From the cell containing the given text, extract its center point as [x, y] coordinate. 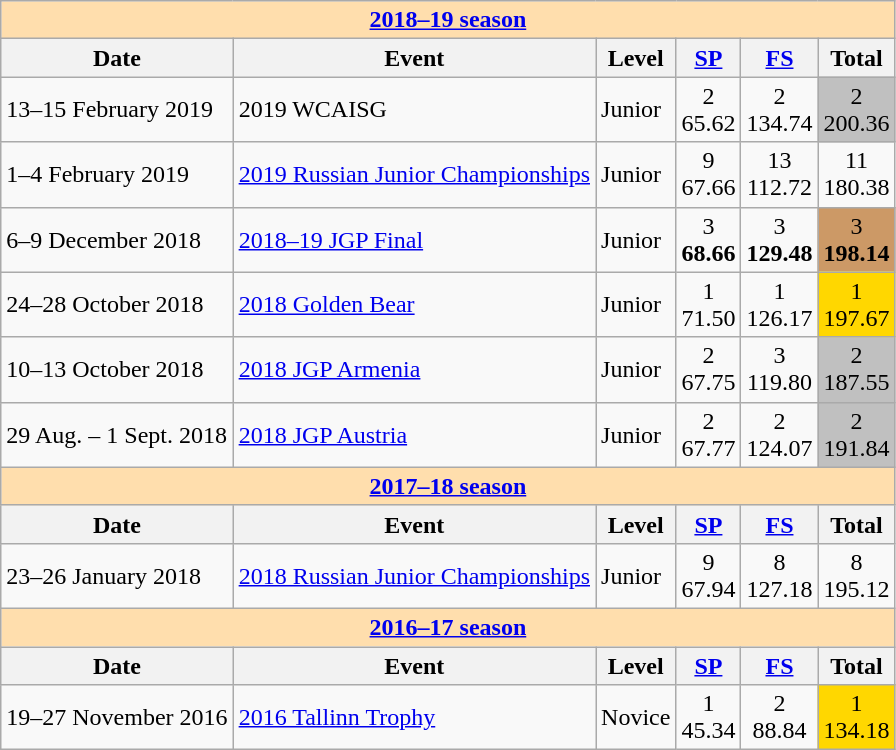
2 124.07 [780, 434]
2 67.77 [708, 434]
2 191.84 [856, 434]
Novice [636, 718]
10–13 October 2018 [117, 370]
2 187.55 [856, 370]
2018 Russian Junior Championships [414, 576]
23–26 January 2018 [117, 576]
2016 Tallinn Trophy [414, 718]
24–28 October 2018 [117, 304]
1–4 February 2019 [117, 174]
2018 Golden Bear [414, 304]
3 129.48 [780, 240]
2018–19 JGP Final [414, 240]
2 200.36 [856, 110]
8 195.12 [856, 576]
3 68.66 [708, 240]
2 88.84 [780, 718]
2018 JGP Armenia [414, 370]
2017–18 season [448, 486]
2 134.74 [780, 110]
3 198.14 [856, 240]
3 119.80 [780, 370]
9 67.94 [708, 576]
11 180.38 [856, 174]
2019 WCAISG [414, 110]
13–15 February 2019 [117, 110]
2 67.75 [708, 370]
9 67.66 [708, 174]
19–27 November 2016 [117, 718]
2019 Russian Junior Championships [414, 174]
6–9 December 2018 [117, 240]
2018 JGP Austria [414, 434]
2018–19 season [448, 20]
1 45.34 [708, 718]
8 127.18 [780, 576]
1 126.17 [780, 304]
13 112.72 [780, 174]
1 134.18 [856, 718]
1 197.67 [856, 304]
29 Aug. – 1 Sept. 2018 [117, 434]
1 71.50 [708, 304]
2016–17 season [448, 627]
2 65.62 [708, 110]
